Pinpoint the cell where the given text exists, returning its (X, Y) midpoint coordinate. 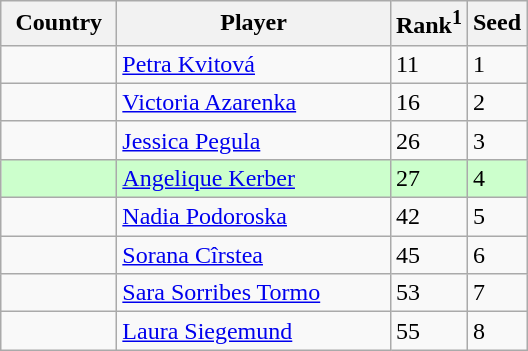
Laura Siegemund (254, 331)
Country (59, 24)
27 (428, 178)
42 (428, 217)
Victoria Azarenka (254, 102)
5 (496, 217)
2 (496, 102)
Seed (496, 24)
3 (496, 140)
26 (428, 140)
11 (428, 64)
Player (254, 24)
Angelique Kerber (254, 178)
45 (428, 255)
6 (496, 255)
4 (496, 178)
Nadia Podoroska (254, 217)
16 (428, 102)
1 (496, 64)
8 (496, 331)
55 (428, 331)
Sara Sorribes Tormo (254, 293)
Sorana Cîrstea (254, 255)
53 (428, 293)
Petra Kvitová (254, 64)
Rank1 (428, 24)
7 (496, 293)
Jessica Pegula (254, 140)
